Output the (X, Y) coordinate of the center of the cell containing the given text.  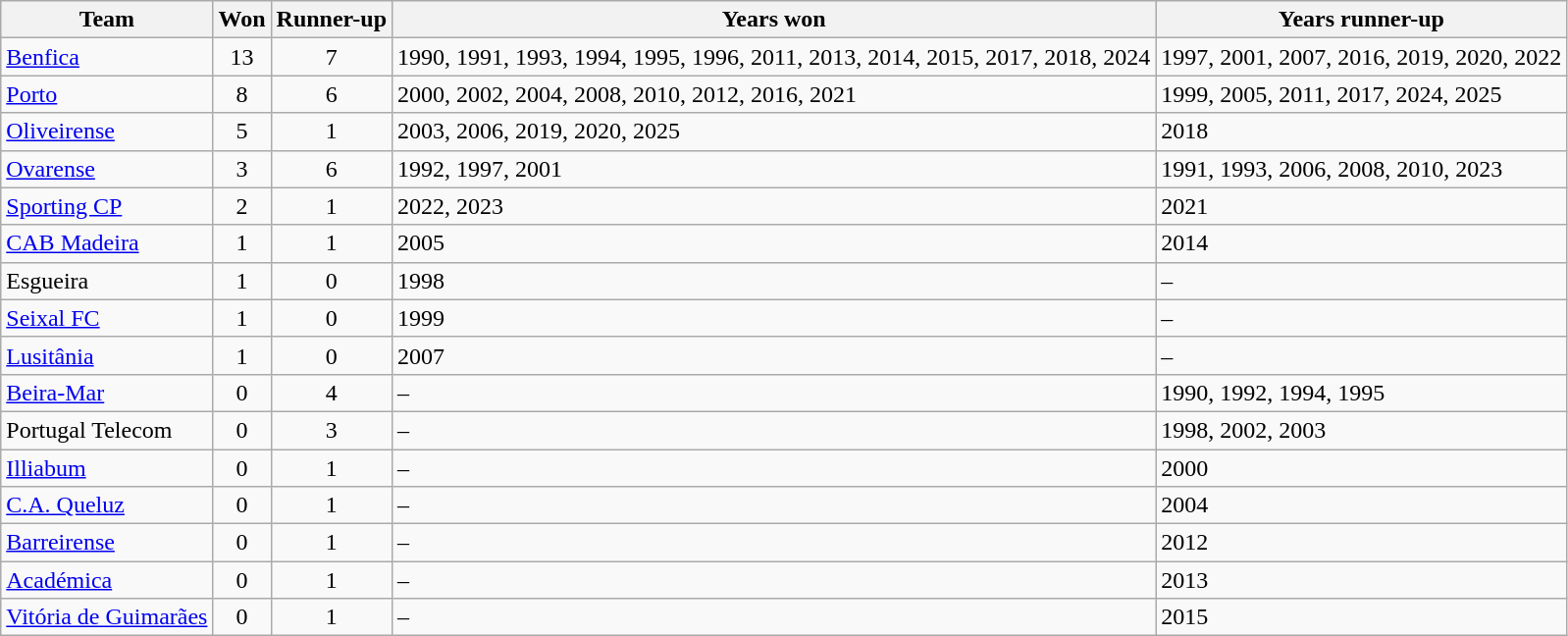
1997, 2001, 2007, 2016, 2019, 2020, 2022 (1362, 57)
Portugal Telecom (107, 430)
CAB Madeira (107, 243)
Illiabum (107, 468)
Benfica (107, 57)
1990, 1991, 1993, 1994, 1995, 1996, 2011, 2013, 2014, 2015, 2017, 2018, 2024 (774, 57)
Won (241, 20)
Team (107, 20)
2000 (1362, 468)
Porto (107, 94)
2014 (1362, 243)
Académica (107, 580)
2013 (1362, 580)
1990, 1992, 1994, 1995 (1362, 393)
Esgueira (107, 281)
2018 (1362, 132)
Ovarense (107, 169)
2015 (1362, 617)
2004 (1362, 505)
2 (241, 206)
4 (332, 393)
1991, 1993, 2006, 2008, 2010, 2023 (1362, 169)
Barreirense (107, 543)
C.A. Queluz (107, 505)
5 (241, 132)
2007 (774, 355)
Beira-Mar (107, 393)
2021 (1362, 206)
Oliveirense (107, 132)
2003, 2006, 2019, 2020, 2025 (774, 132)
Sporting CP (107, 206)
1999 (774, 318)
2012 (1362, 543)
Years won (774, 20)
2005 (774, 243)
13 (241, 57)
8 (241, 94)
Seixal FC (107, 318)
2022, 2023 (774, 206)
1992, 1997, 2001 (774, 169)
Runner-up (332, 20)
Vitória de Guimarães (107, 617)
Years runner-up (1362, 20)
1999, 2005, 2011, 2017, 2024, 2025 (1362, 94)
7 (332, 57)
Lusitânia (107, 355)
1998 (774, 281)
2000, 2002, 2004, 2008, 2010, 2012, 2016, 2021 (774, 94)
1998, 2002, 2003 (1362, 430)
